Scan for the cell matching the given text and deliver its (x, y) coordinate at center. 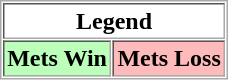
Mets Loss (169, 58)
Mets Win (58, 58)
Legend (114, 21)
